From the cell containing the given text, extract its center point as (X, Y) coordinate. 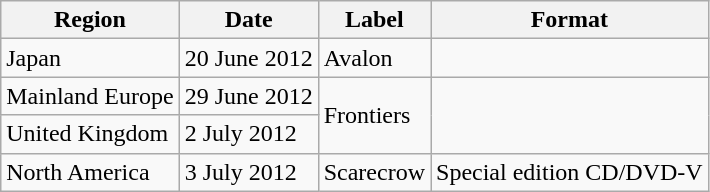
Format (569, 20)
Special edition CD/DVD-V (569, 172)
29 June 2012 (248, 96)
Frontiers (374, 115)
United Kingdom (90, 134)
20 June 2012 (248, 58)
Mainland Europe (90, 96)
Avalon (374, 58)
Japan (90, 58)
2 July 2012 (248, 134)
Label (374, 20)
Date (248, 20)
3 July 2012 (248, 172)
Scarecrow (374, 172)
Region (90, 20)
North America (90, 172)
